Extract the (x, y) coordinate from the center of the cell holding the provided text.  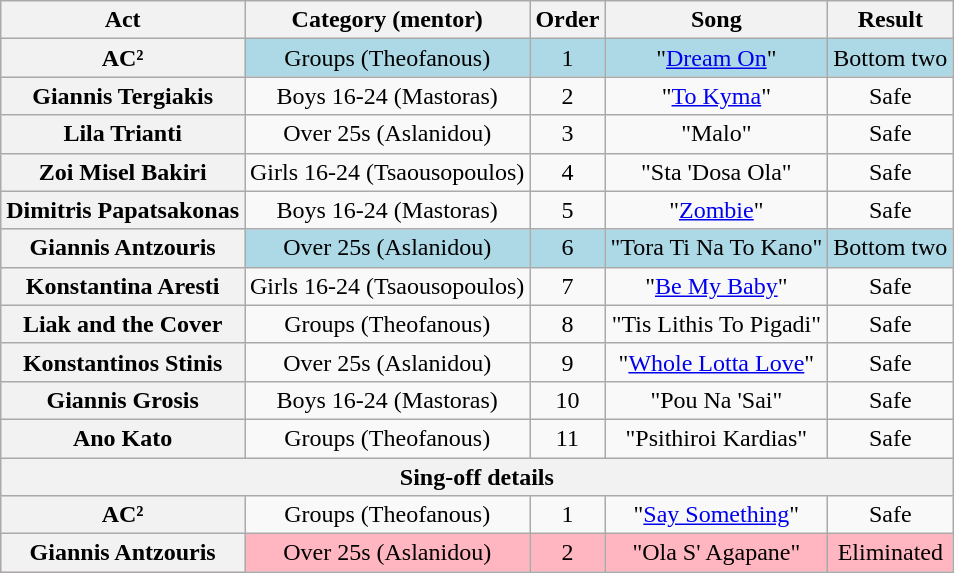
"Pou Na 'Sai" (716, 400)
11 (568, 438)
Liak and the Cover (123, 324)
"Zombie" (716, 210)
5 (568, 210)
Song (716, 20)
"Be My Baby" (716, 286)
Result (890, 20)
Konstantinos Stinis (123, 362)
Act (123, 20)
Konstantina Aresti (123, 286)
6 (568, 248)
10 (568, 400)
Zoi Misel Bakiri (123, 172)
"Tora Ti Na To Kano" (716, 248)
"To Kyma" (716, 96)
"Whole Lotta Love" (716, 362)
Giannis Tergiakis (123, 96)
4 (568, 172)
"Malo" (716, 134)
7 (568, 286)
"Psithiroi Kardias" (716, 438)
Lila Trianti (123, 134)
Eliminated (890, 553)
Category (mentor) (386, 20)
"Dream On" (716, 58)
Dimitris Papatsakonas (123, 210)
"Sta 'Dosa Ola" (716, 172)
Order (568, 20)
9 (568, 362)
8 (568, 324)
"Say Something" (716, 515)
3 (568, 134)
Ano Kato (123, 438)
"Ola S' Agapane" (716, 553)
Giannis Grosis (123, 400)
"Tis Lithis To Pigadi" (716, 324)
Sing-off details (477, 477)
